Search for the cell housing the specified text and yield its [x, y] center coordinate. 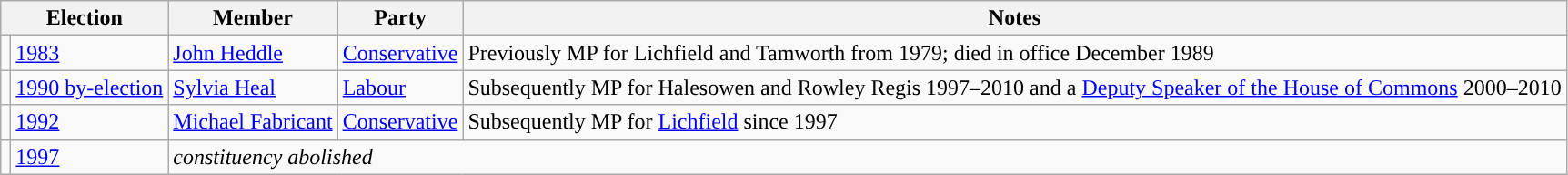
Subsequently MP for Halesowen and Rowley Regis 1997–2010 and a Deputy Speaker of the House of Commons 2000–2010 [1015, 87]
1983 [89, 53]
constituency abolished [868, 157]
1997 [89, 157]
Labour [400, 87]
Election [85, 18]
John Heddle [253, 53]
Member [253, 18]
Previously MP for Lichfield and Tamworth from 1979; died in office December 1989 [1015, 53]
1992 [89, 122]
1990 by-election [89, 87]
Sylvia Heal [253, 87]
Party [400, 18]
Notes [1015, 18]
Michael Fabricant [253, 122]
Subsequently MP for Lichfield since 1997 [1015, 122]
